Provide the (x, y) coordinate of the cell's center where the given text is located.  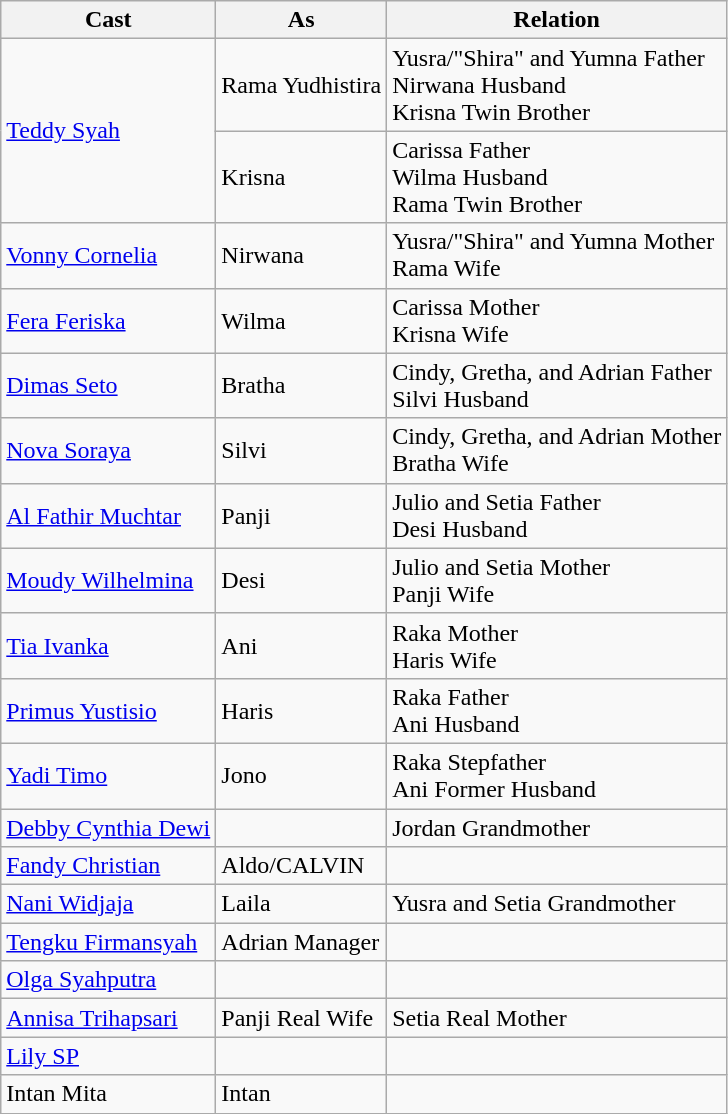
Cindy, Gretha, and Adrian Father Silvi Husband (557, 386)
Vonny Cornelia (108, 256)
Cindy, Gretha, and Adrian Mother Bratha Wife (557, 450)
Nani Widjaja (108, 904)
Primus Yustisio (108, 710)
Jono (302, 776)
Teddy Syah (108, 131)
Julio and Setia Mother Panji Wife (557, 580)
Carissa Father Wilma Husband Rama Twin Brother (557, 177)
Julio and Setia Father Desi Husband (557, 516)
Panji Real Wife (302, 1018)
Yusra/"Shira" and Yumna Father Nirwana Husband Krisna Twin Brother (557, 85)
Relation (557, 20)
Raka Mother Haris Wife (557, 646)
As (302, 20)
Nirwana (302, 256)
Nova Soraya (108, 450)
Raka Stepfather Ani Former Husband (557, 776)
Carissa Mother Krisna Wife (557, 320)
Yusra/"Shira" and Yumna Mother Rama Wife (557, 256)
Setia Real Mother (557, 1018)
Yadi Timo (108, 776)
Laila (302, 904)
Cast (108, 20)
Fera Feriska (108, 320)
Desi (302, 580)
Olga Syahputra (108, 980)
Al Fathir Muchtar (108, 516)
Adrian Manager (302, 942)
Annisa Trihapsari (108, 1018)
Moudy Wilhelmina (108, 580)
Intan (302, 1094)
Krisna (302, 177)
Dimas Seto (108, 386)
Jordan Grandmother (557, 827)
Tengku Firmansyah (108, 942)
Haris (302, 710)
Ani (302, 646)
Panji (302, 516)
Lily SP (108, 1056)
Bratha (302, 386)
Rama Yudhistira (302, 85)
Debby Cynthia Dewi (108, 827)
Fandy Christian (108, 866)
Tia Ivanka (108, 646)
Silvi (302, 450)
Wilma (302, 320)
Aldo/CALVIN (302, 866)
Raka Father Ani Husband (557, 710)
Intan Mita (108, 1094)
Yusra and Setia Grandmother (557, 904)
